Locate the cell with the specified text and output its [x, y] center coordinate. 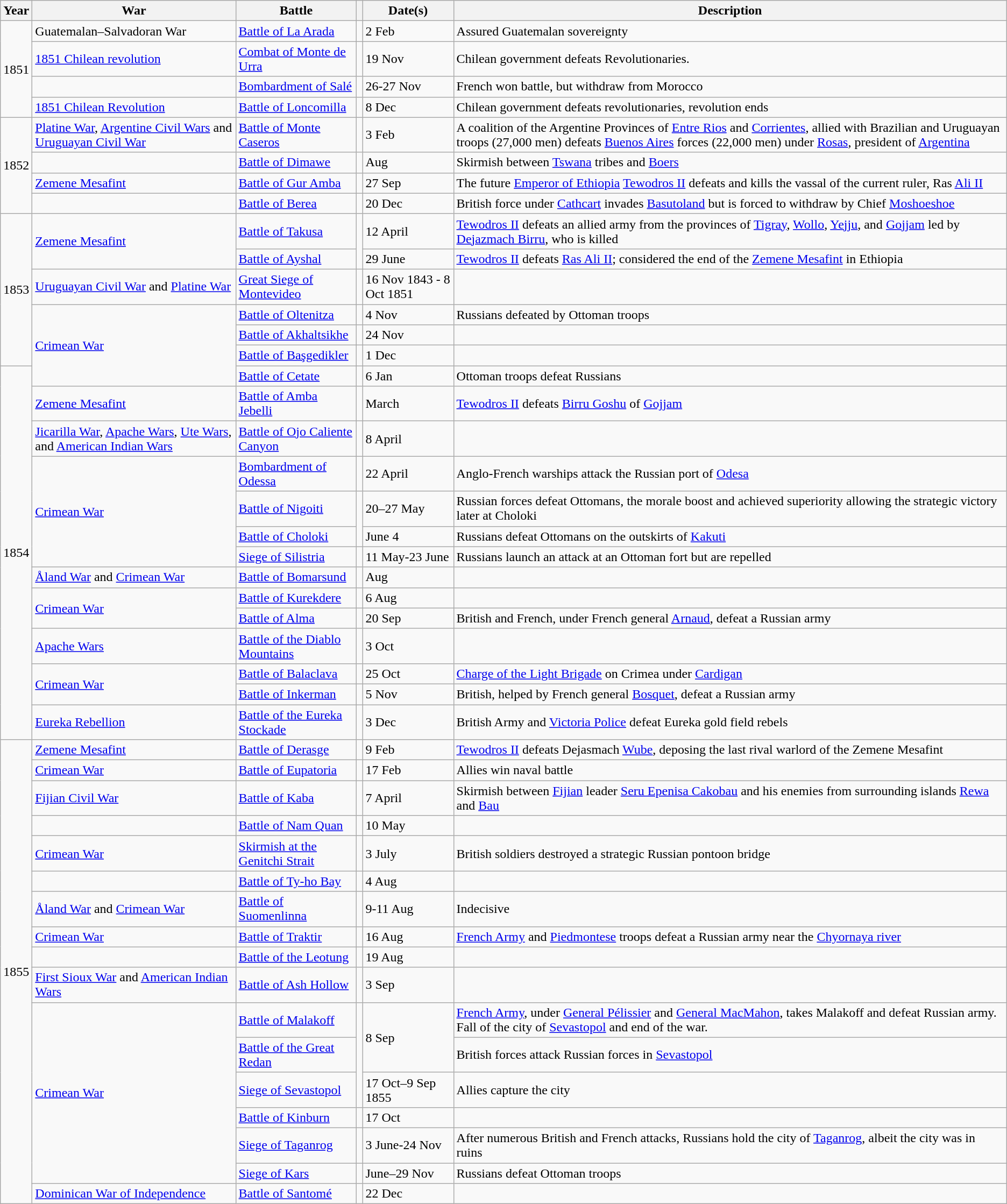
Guatemalan–Salvadoran War [134, 31]
Skirmish between Tswana tribes and Boers [730, 162]
Battle of Berea [296, 203]
5 Nov [408, 694]
16 Aug [408, 937]
3 Dec [408, 722]
Platine War, Argentine Civil Wars and Uruguayan Civil War [134, 134]
24 Nov [408, 335]
March [408, 403]
9 Feb [408, 750]
Battle of Eupatoria [296, 770]
Battle of La Arada [296, 31]
War [134, 11]
1 Dec [408, 356]
British, helped by French general Bosquet, defeat a Russian army [730, 694]
Jicarilla War, Apache Wars, Ute Wars, and American Indian Wars [134, 439]
6 Aug [408, 598]
Charge of the Light Brigade on Crimea under Cardigan [730, 674]
Russian forces defeat Ottomans, the morale boost and achieved superiority allowing the strategic victory later at Choloki [730, 509]
Battle of Amba Jebelli [296, 403]
Siege of Kars [296, 1173]
19 Nov [408, 59]
8 Sep [408, 1037]
Chilean government defeats revolutionaries, revolution ends [730, 107]
8 Dec [408, 107]
3 July [408, 853]
Battle of Akhaltsikhe [296, 335]
Siege of Taganrog [296, 1145]
Battle of the Great Redan [296, 1054]
Battle of Kaba [296, 798]
British soldiers destroyed a strategic Russian pontoon bridge [730, 853]
Battle of Suomenlinna [296, 909]
Bombardment of Odessa [296, 473]
1855 [16, 972]
Tewodros II defeats Birru Goshu of Gojjam [730, 403]
French won battle, but withdraw from Morocco [730, 87]
Battle of Dimawe [296, 162]
Russians defeat Ottomans on the outskirts of Kakuti [730, 536]
4 Aug [408, 881]
Ottoman troops defeat Russians [730, 376]
4 Nov [408, 315]
3 Oct [408, 646]
Battle of Ash Hollow [296, 985]
Battle of Alma [296, 618]
1853 [16, 289]
Year [16, 11]
Skirmish between Fijian leader Seru Epenisa Cakobau and his enemies from surrounding islands Rewa and Bau [730, 798]
Description [730, 11]
Battle of Ayshal [296, 259]
20 Sep [408, 618]
Skirmish at the Genitchi Strait [296, 853]
Battle of Monte Caseros [296, 134]
Fijian Civil War [134, 798]
Battle of the Diablo Mountains [296, 646]
Battle [296, 11]
3 Feb [408, 134]
Siege of Sevastopol [296, 1090]
Uruguayan Civil War and Platine War [134, 286]
25 Oct [408, 674]
British forces attack Russian forces in Sevastopol [730, 1054]
Dominican War of Independence [134, 1194]
Battle of Nam Quan [296, 826]
The future Emperor of Ethiopia Tewodros II defeats and kills the vassal of the current ruler, Ras Ali II [730, 183]
29 June [408, 259]
1851 [16, 69]
Battle of Balaclava [296, 674]
20 Dec [408, 203]
20–27 May [408, 509]
Battle of Choloki [296, 536]
12 April [408, 231]
Battle of Santomé [296, 1194]
Assured Guatemalan sovereignty [730, 31]
17 Oct–9 Sep 1855 [408, 1090]
Siege of Silistria [296, 557]
17 Feb [408, 770]
1851 Chilean revolution [134, 59]
Battle of Kinburn [296, 1117]
Battle of Ojo Caliente Canyon [296, 439]
Battle of Takusa [296, 231]
3 Sep [408, 985]
Allies capture the city [730, 1090]
Bombardment of Salé [296, 87]
First Sioux War and American Indian Wars [134, 985]
8 April [408, 439]
Battle of Inkerman [296, 694]
7 April [408, 798]
19 Aug [408, 957]
Battle of Nigoiti [296, 509]
Battle of Bomarsund [296, 577]
Battle of Malakoff [296, 1020]
16 Nov 1843 - 8 Oct 1851 [408, 286]
1852 [16, 166]
Battle of Gur Amba [296, 183]
1854 [16, 553]
Tewodros II defeats Dejasmach Wube, deposing the last rival warlord of the Zemene Mesafint [730, 750]
Battle of the Leotung [296, 957]
Russians launch an attack at an Ottoman fort but are repelled [730, 557]
Battle of Traktir [296, 937]
26-27 Nov [408, 87]
Battle of Başgedikler [296, 356]
After numerous British and French attacks, Russians hold the city of Taganrog, albeit the city was in ruins [730, 1145]
Tewodros II defeats Ras Ali II; considered the end of the Zemene Mesafint in Ethiopia [730, 259]
Combat of Monte de Urra [296, 59]
Russians defeat Ottoman troops [730, 1173]
French Army, under General Pélissier and General MacMahon, takes Malakoff and defeat Russian army. Fall of the city of Sevastopol and end of the war. [730, 1020]
British force under Cathcart invades Basutoland but is forced to withdraw by Chief Moshoeshoe [730, 203]
French Army and Piedmontese troops defeat a Russian army near the Chyornaya river [730, 937]
11 May-23 June [408, 557]
9-11 Aug [408, 909]
17 Oct [408, 1117]
Great Siege of Montevideo [296, 286]
Battle of Kurekdere [296, 598]
Eureka Rebellion [134, 722]
3 June-24 Nov [408, 1145]
British and French, under French general Arnaud, defeat a Russian army [730, 618]
Chilean government defeats Revolutionaries. [730, 59]
British Army and Victoria Police defeat Eureka gold field rebels [730, 722]
Apache Wars [134, 646]
10 May [408, 826]
2 Feb [408, 31]
Indecisive [730, 909]
22 April [408, 473]
Allies win naval battle [730, 770]
Battle of the Eureka Stockade [296, 722]
June 4 [408, 536]
Battle of Derasge [296, 750]
Battle of Ty-ho Bay [296, 881]
1851 Chilean Revolution [134, 107]
6 Jan [408, 376]
Date(s) [408, 11]
Russians defeated by Ottoman troops [730, 315]
Battle of Cetate [296, 376]
Anglo-French warships attack the Russian port of Odesa [730, 473]
Tewodros II defeats an allied army from the provinces of Tigray, Wollo, Yejju, and Gojjam led by Dejazmach Birru, who is killed [730, 231]
June–29 Nov [408, 1173]
27 Sep [408, 183]
22 Dec [408, 1194]
Battle of Oltenitza [296, 315]
Battle of Loncomilla [296, 107]
